Output the [x, y] coordinate of the center of the cell containing the given text.  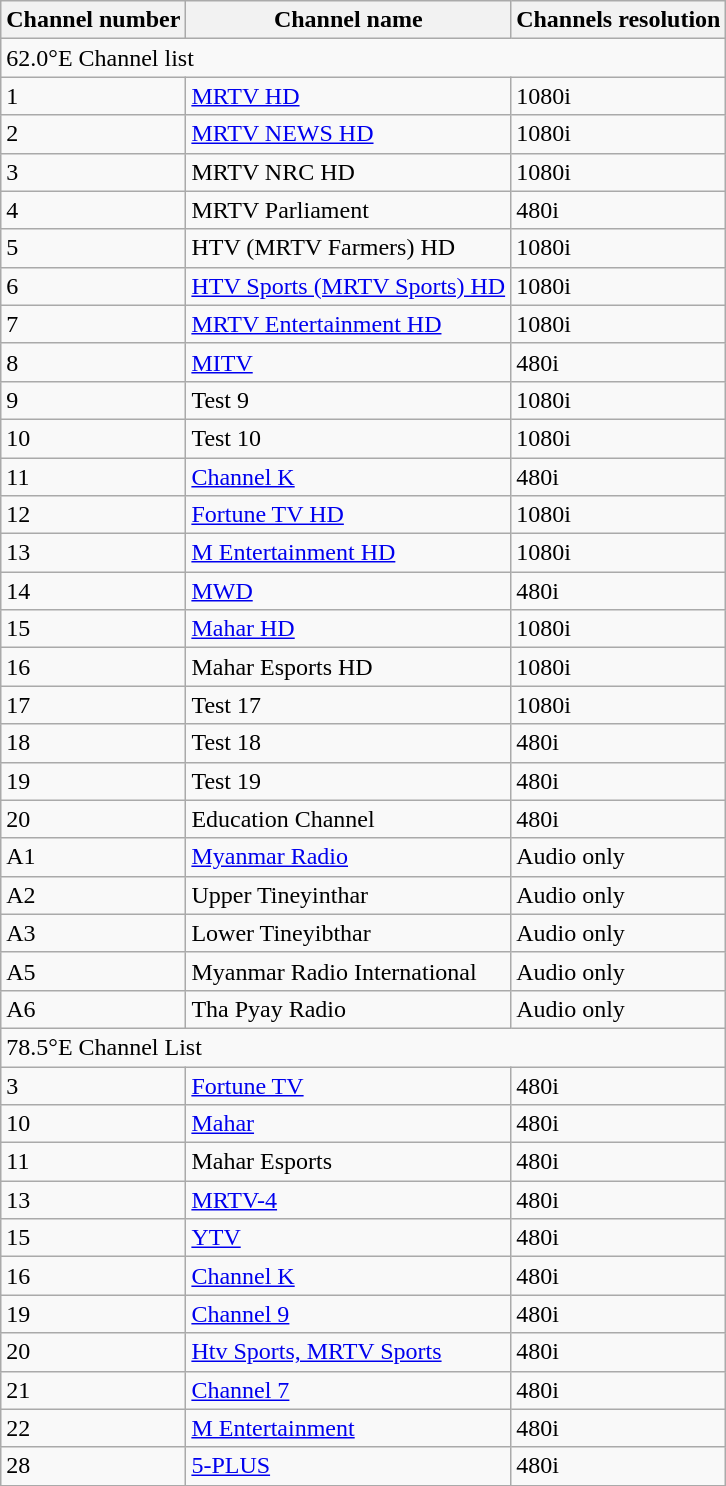
Channel 9 [348, 1314]
Channels resolution [618, 20]
9 [94, 400]
Fortune TV [348, 1085]
Upper Tineyinthar [348, 895]
M Entertainment HD [348, 553]
62.0°E Channel list [364, 58]
MWD [348, 591]
MRTV NEWS HD [348, 134]
14 [94, 591]
MRTV-4 [348, 1200]
1 [94, 96]
MRTV Entertainment HD [348, 324]
Channel number [94, 20]
A5 [94, 971]
17 [94, 705]
Lower Tineyibthar [348, 933]
22 [94, 1428]
Mahar [348, 1124]
MITV [348, 362]
Education Channel [348, 819]
Channel name [348, 20]
Myanmar Radio [348, 857]
Myanmar Radio International [348, 971]
5 [94, 248]
4 [94, 210]
Fortune TV HD [348, 515]
M Entertainment [348, 1428]
Tha Pyay Radio [348, 1009]
Channel 7 [348, 1390]
Test 10 [348, 438]
HTV (MRTV Farmers) HD [348, 248]
A3 [94, 933]
6 [94, 286]
Mahar HD [348, 629]
2 [94, 134]
A1 [94, 857]
Test 17 [348, 705]
Test 18 [348, 743]
21 [94, 1390]
A6 [94, 1009]
78.5°E Channel List [364, 1047]
HTV Sports (MRTV Sports) HD [348, 286]
A2 [94, 895]
7 [94, 324]
12 [94, 515]
MRTV NRC HD [348, 172]
Mahar Esports HD [348, 667]
5-PLUS [348, 1466]
MRTV Parliament [348, 210]
28 [94, 1466]
Test 9 [348, 400]
Mahar Esports [348, 1162]
Htv Sports, MRTV Sports [348, 1352]
MRTV HD [348, 96]
8 [94, 362]
18 [94, 743]
Test 19 [348, 781]
YTV [348, 1238]
